Return the (x, y) coordinate for the center point of the cell that contains the specified text.  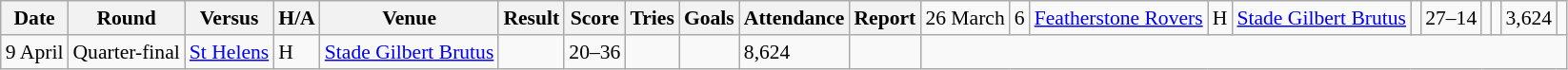
Venue (410, 18)
Score (594, 18)
3,624 (1528, 18)
Tries (652, 18)
Date (34, 18)
Attendance (794, 18)
Versus (229, 18)
26 March (964, 18)
6 (1019, 18)
20–36 (594, 52)
Report (884, 18)
H/A (297, 18)
8,624 (794, 52)
Goals (709, 18)
Round (126, 18)
Result (532, 18)
27–14 (1451, 18)
St Helens (229, 52)
Featherstone Rovers (1118, 18)
Quarter-final (126, 52)
9 April (34, 52)
